Capture the cell that displays the provided text and extract its (x, y) central coordinate. 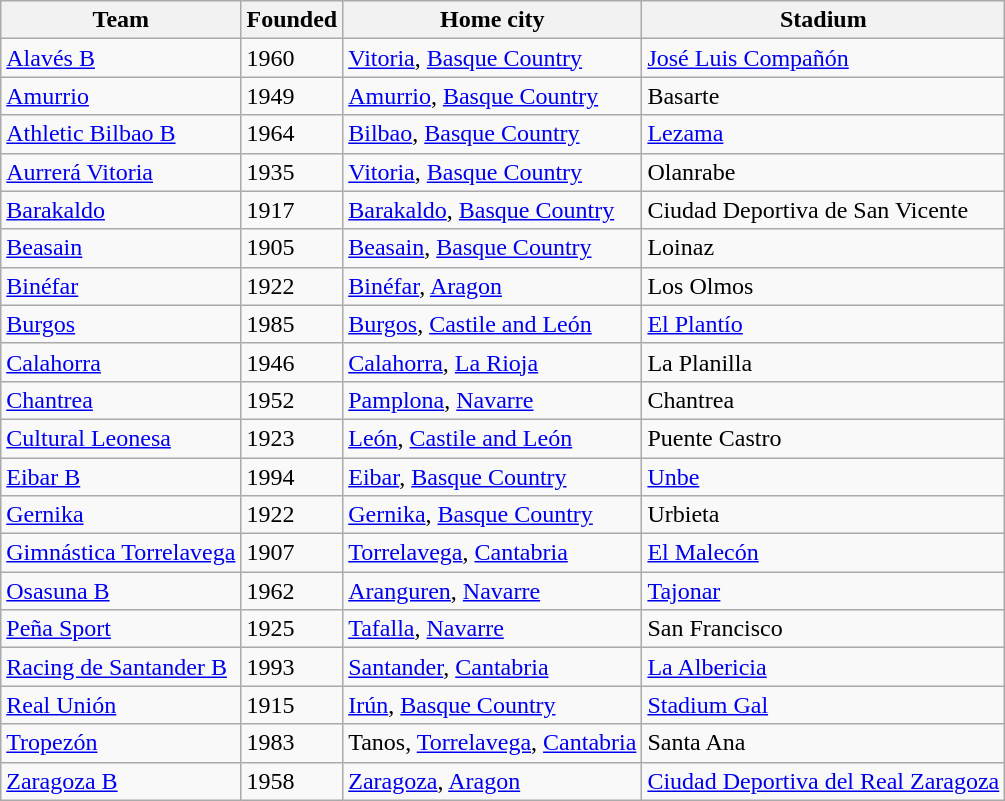
Peña Sport (121, 629)
Beasain, Basque Country (492, 248)
La Albericia (824, 667)
Racing de Santander B (121, 667)
Alavés B (121, 58)
1964 (292, 134)
1923 (292, 438)
Home city (492, 20)
Burgos (121, 324)
1985 (292, 324)
Stadium Gal (824, 705)
Team (121, 20)
1915 (292, 705)
Tropezón (121, 743)
Athletic Bilbao B (121, 134)
Amurrio (121, 96)
1958 (292, 781)
San Francisco (824, 629)
1925 (292, 629)
El Plantío (824, 324)
Osasuna B (121, 591)
1994 (292, 477)
Unbe (824, 477)
Eibar B (121, 477)
1949 (292, 96)
Pamplona, Navarre (492, 400)
Burgos, Castile and León (492, 324)
1935 (292, 172)
Binéfar, Aragon (492, 286)
1993 (292, 667)
Ciudad Deportiva de San Vicente (824, 210)
Calahorra, La Rioja (492, 362)
Aranguren, Navarre (492, 591)
Aurrerá Vitoria (121, 172)
Lezama (824, 134)
Barakaldo, Basque Country (492, 210)
Tafalla, Navarre (492, 629)
El Malecón (824, 553)
1952 (292, 400)
Olanrabe (824, 172)
Founded (292, 20)
Gernika, Basque Country (492, 515)
Amurrio, Basque Country (492, 96)
1960 (292, 58)
Zaragoza, Aragon (492, 781)
Gimnástica Torrelavega (121, 553)
La Planilla (824, 362)
Stadium (824, 20)
Gernika (121, 515)
Tajonar (824, 591)
Bilbao, Basque Country (492, 134)
Santa Ana (824, 743)
Calahorra (121, 362)
Los Olmos (824, 286)
Barakaldo (121, 210)
Loinaz (824, 248)
Santander, Cantabria (492, 667)
Irún, Basque Country (492, 705)
Beasain (121, 248)
1917 (292, 210)
Binéfar (121, 286)
1907 (292, 553)
Basarte (824, 96)
Ciudad Deportiva del Real Zaragoza (824, 781)
Puente Castro (824, 438)
1905 (292, 248)
1962 (292, 591)
Real Unión (121, 705)
Zaragoza B (121, 781)
1946 (292, 362)
Tanos, Torrelavega, Cantabria (492, 743)
José Luis Compañón (824, 58)
Urbieta (824, 515)
Cultural Leonesa (121, 438)
León, Castile and León (492, 438)
Torrelavega, Cantabria (492, 553)
1983 (292, 743)
Eibar, Basque Country (492, 477)
